Locate the cell with the specified text and output its [X, Y] center coordinate. 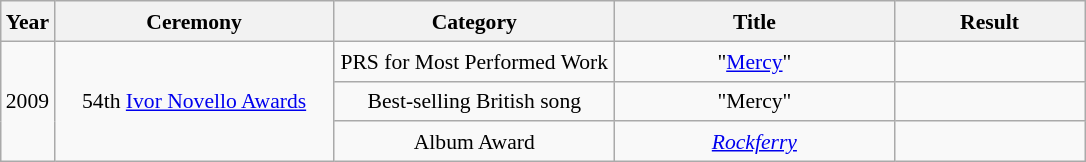
PRS for Most Performed Work [474, 61]
Result [989, 21]
Album Award [474, 142]
2009 [28, 101]
54th Ivor Novello Awards [194, 101]
Year [28, 21]
Title [754, 21]
Category [474, 21]
Best-selling British song [474, 101]
Ceremony [194, 21]
Rockferry [754, 142]
